Provide the [x, y] coordinate of the cell's center where the given text is located.  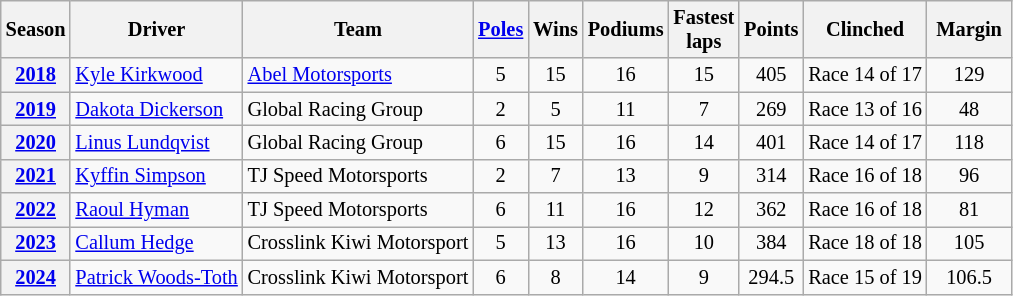
2019 [36, 109]
Margin [970, 29]
Callum Hedge [156, 243]
106.5 [970, 277]
Clinched [864, 29]
314 [771, 176]
Abel Motorsports [358, 75]
401 [771, 142]
Patrick Woods-Toth [156, 277]
48 [970, 109]
2021 [36, 176]
Fastest laps [704, 29]
Kyffin Simpson [156, 176]
384 [771, 243]
269 [771, 109]
294.5 [771, 277]
105 [970, 243]
Wins [556, 29]
Driver [156, 29]
Linus Lundqvist [156, 142]
Race 13 of 16 [864, 109]
Kyle Kirkwood [156, 75]
2022 [36, 210]
Race 15 of 19 [864, 277]
Poles [500, 29]
Points [771, 29]
2018 [36, 75]
Podiums [626, 29]
Team [358, 29]
Dakota Dickerson [156, 109]
118 [970, 142]
2023 [36, 243]
Raoul Hyman [156, 210]
81 [970, 210]
Race 18 of 18 [864, 243]
96 [970, 176]
362 [771, 210]
405 [771, 75]
2024 [36, 277]
129 [970, 75]
Season [36, 29]
2020 [36, 142]
10 [704, 243]
12 [704, 210]
8 [556, 277]
